Pinpoint the cell where the given text exists, returning its (x, y) midpoint coordinate. 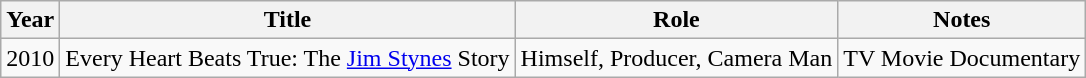
Himself, Producer, Camera Man (676, 58)
Notes (962, 20)
2010 (30, 58)
Role (676, 20)
Title (288, 20)
Every Heart Beats True: The Jim Stynes Story (288, 58)
TV Movie Documentary (962, 58)
Year (30, 20)
